Search for the cell housing the specified text and yield its [x, y] center coordinate. 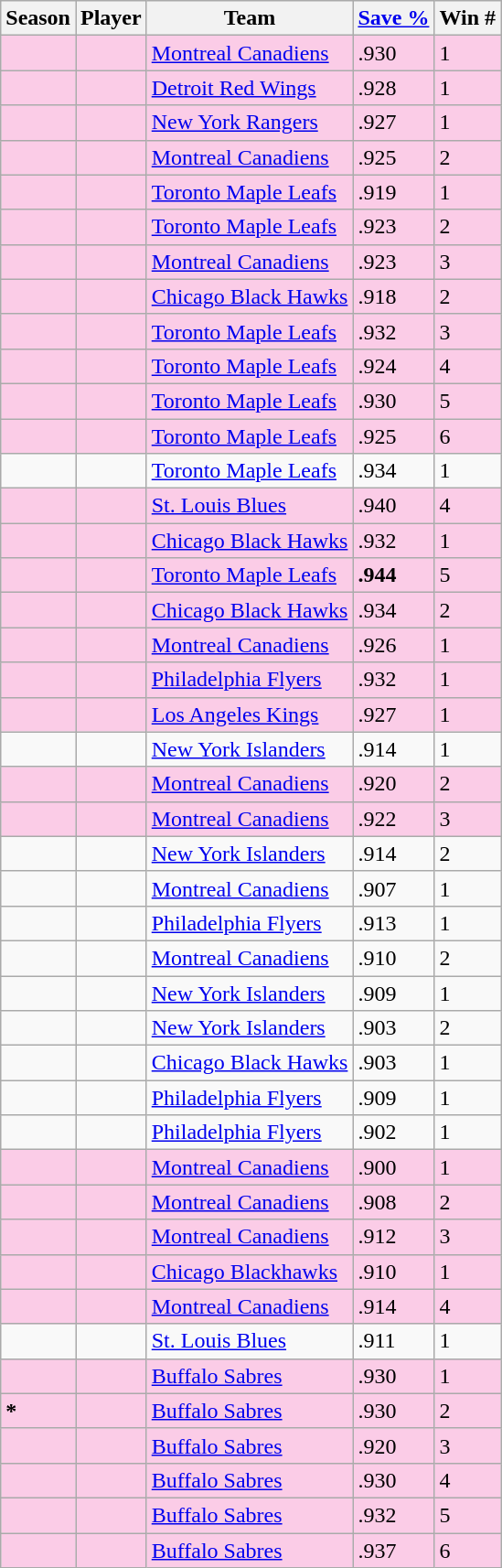
.919 [393, 192]
Chicago Blackhawks [250, 1272]
Win # [468, 18]
.913 [393, 923]
Save % [393, 18]
.918 [393, 296]
Player [111, 18]
.902 [393, 1133]
.928 [393, 88]
.922 [393, 819]
.926 [393, 645]
.940 [393, 506]
Season [38, 18]
.900 [393, 1167]
.912 [393, 1237]
.944 [393, 575]
.924 [393, 366]
Team [250, 18]
Los Angeles Kings [250, 714]
.911 [393, 1341]
.937 [393, 1551]
New York Rangers [250, 123]
* [38, 1411]
.907 [393, 888]
Detroit Red Wings [250, 88]
.908 [393, 1202]
